Return (X, Y) of the center of cell containing provided text 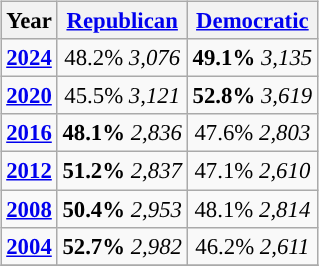
48.2% 3,076 (122, 58)
48.1% 2,836 (122, 133)
2004 (29, 246)
51.2% 2,837 (122, 171)
49.1% 3,135 (252, 58)
2024 (29, 58)
50.4% 2,953 (122, 209)
Democratic (252, 21)
46.2% 2,611 (252, 246)
47.6% 2,803 (252, 133)
52.8% 3,619 (252, 96)
48.1% 2,814 (252, 209)
Republican (122, 21)
2008 (29, 209)
2016 (29, 133)
45.5% 3,121 (122, 96)
52.7% 2,982 (122, 246)
Year (29, 21)
2020 (29, 96)
2012 (29, 171)
47.1% 2,610 (252, 171)
